From the cell containing the given text, extract its center point as [X, Y] coordinate. 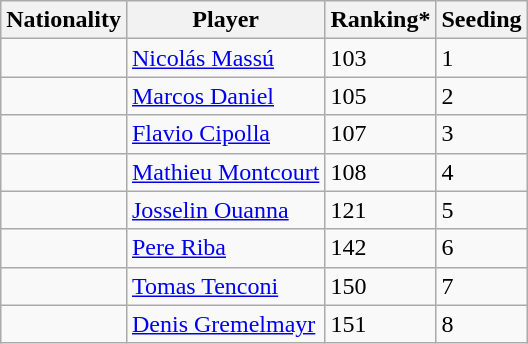
3 [482, 134]
Mathieu Montcourt [225, 172]
4 [482, 172]
Nationality [64, 20]
Marcos Daniel [225, 96]
Denis Gremelmayr [225, 324]
108 [380, 172]
Josselin Ouanna [225, 210]
7 [482, 286]
Player [225, 20]
Tomas Tenconi [225, 286]
Seeding [482, 20]
150 [380, 286]
8 [482, 324]
6 [482, 248]
105 [380, 96]
5 [482, 210]
151 [380, 324]
Pere Riba [225, 248]
142 [380, 248]
Flavio Cipolla [225, 134]
107 [380, 134]
Ranking* [380, 20]
2 [482, 96]
121 [380, 210]
Nicolás Massú [225, 58]
103 [380, 58]
1 [482, 58]
